Search for the cell housing the specified text and yield its [x, y] center coordinate. 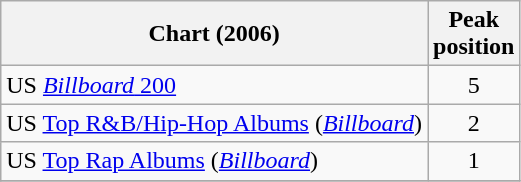
2 [474, 123]
US Top Rap Albums (Billboard) [214, 161]
1 [474, 161]
Peakposition [474, 34]
5 [474, 85]
US Top R&B/Hip-Hop Albums (Billboard) [214, 123]
US Billboard 200 [214, 85]
Chart (2006) [214, 34]
